Scan for the cell matching the given text and deliver its [x, y] coordinate at center. 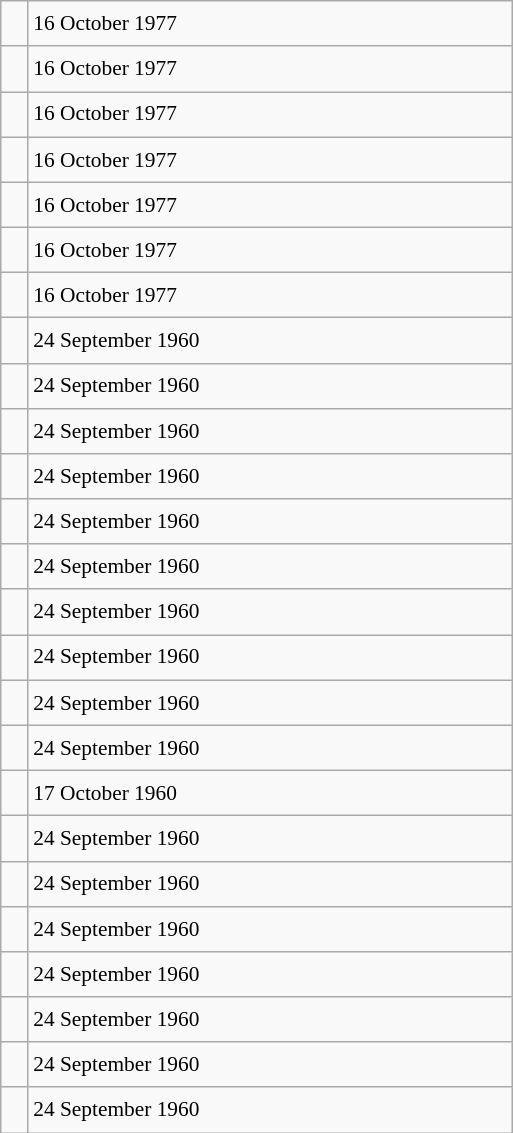
17 October 1960 [270, 792]
